Extract the [X, Y] coordinate from the center of the cell holding the provided text.  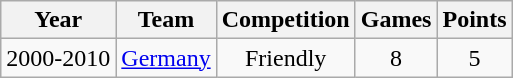
Games [396, 20]
8 [396, 58]
Year [58, 20]
Friendly [286, 58]
Competition [286, 20]
Team [166, 20]
Germany [166, 58]
Points [474, 20]
5 [474, 58]
2000-2010 [58, 58]
